Locate the cell with the specified text and output its [x, y] center coordinate. 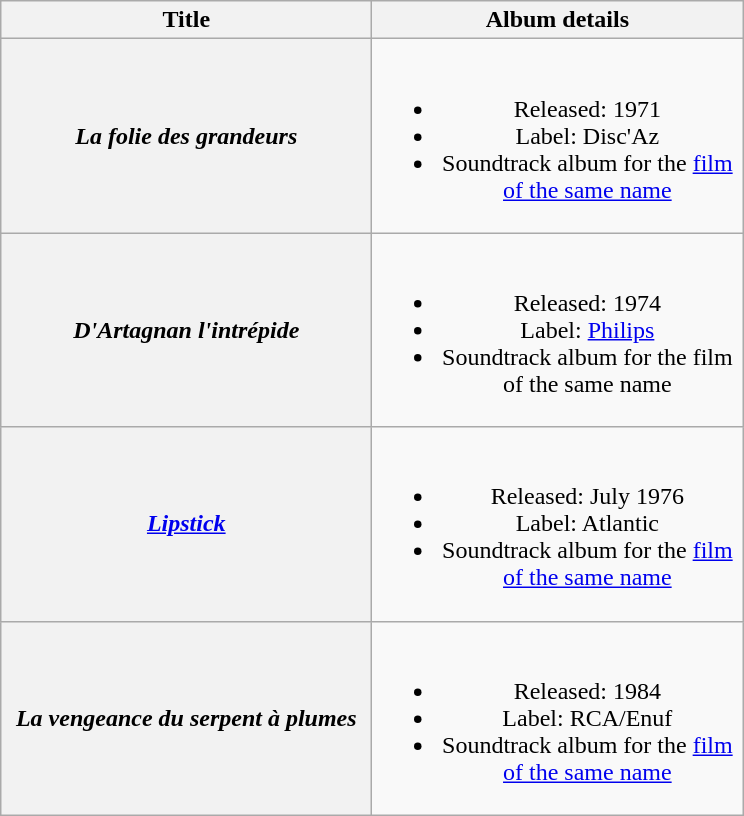
La folie des grandeurs [186, 136]
D'Artagnan l'intrépide [186, 330]
La vengeance du serpent à plumes [186, 718]
Released: 1974Label: PhilipsSoundtrack album for the film of the same name [558, 330]
Released: 1984Label: RCA/EnufSoundtrack album for the film of the same name [558, 718]
Lipstick [186, 524]
Released: 1971Label: Disc'AzSoundtrack album for the film of the same name [558, 136]
Released: July 1976Label: AtlanticSoundtrack album for the film of the same name [558, 524]
Title [186, 20]
Album details [558, 20]
